Identify which cell holds the provided text, then report its (X, Y) central coordinate. 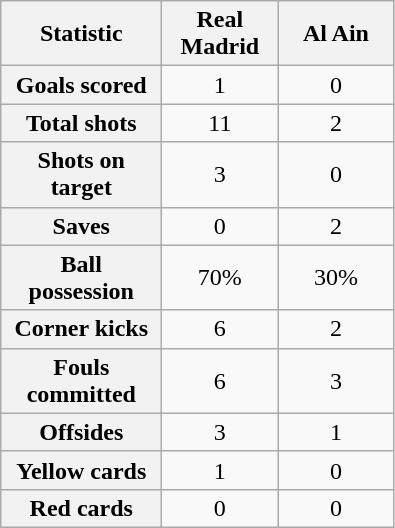
Corner kicks (82, 329)
Saves (82, 226)
Statistic (82, 34)
30% (336, 278)
Real Madrid (220, 34)
Goals scored (82, 85)
Yellow cards (82, 470)
Red cards (82, 508)
Al Ain (336, 34)
11 (220, 123)
Fouls committed (82, 380)
Offsides (82, 432)
70% (220, 278)
Total shots (82, 123)
Shots on target (82, 174)
Ball possession (82, 278)
